Scan for the cell matching the given text and deliver its (X, Y) coordinate at center. 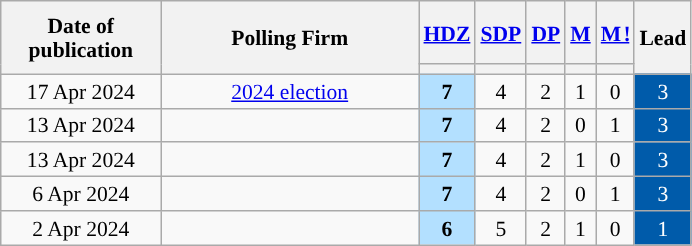
HDZ (446, 32)
6 (446, 228)
Polling Firm (290, 38)
DP (546, 32)
17 Apr 2024 (81, 91)
6 Apr 2024 (81, 194)
Lead (662, 38)
5 (500, 228)
M ! (616, 32)
2 Apr 2024 (81, 228)
M (580, 32)
SDP (500, 32)
Date of publication (81, 38)
2024 election (290, 91)
